Search for the cell housing the specified text and yield its (x, y) center coordinate. 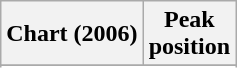
Peak position (189, 34)
Chart (2006) (72, 34)
